Capture the cell that displays the provided text and extract its (x, y) central coordinate. 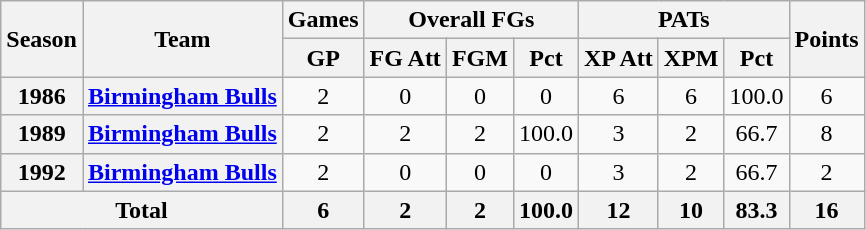
10 (691, 210)
Total (142, 210)
Games (323, 20)
Season (42, 39)
1989 (42, 134)
8 (826, 134)
Overall FGs (471, 20)
FG Att (405, 58)
Team (182, 39)
1986 (42, 96)
FGM (480, 58)
12 (619, 210)
XPM (691, 58)
16 (826, 210)
83.3 (756, 210)
GP (323, 58)
PATs (684, 20)
1992 (42, 172)
Points (826, 39)
XP Att (619, 58)
